Extract the [X, Y] coordinate from the center of the cell holding the provided text.  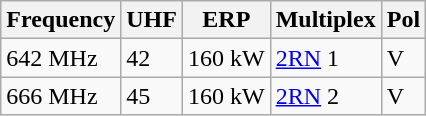
UHF [152, 20]
45 [152, 96]
2RN 2 [326, 96]
ERP [226, 20]
642 MHz [61, 58]
42 [152, 58]
Multiplex [326, 20]
666 MHz [61, 96]
Frequency [61, 20]
Pol [403, 20]
2RN 1 [326, 58]
